Detect which cell encompasses the target text, then output its [X, Y] center coordinate. 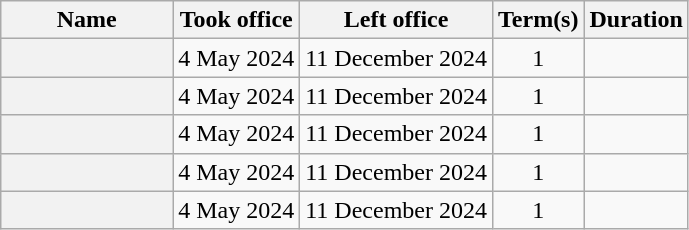
Left office [396, 20]
Duration [636, 20]
Term(s) [538, 20]
Name [87, 20]
Took office [236, 20]
